Output the (x, y) coordinate of the center of the cell containing the given text.  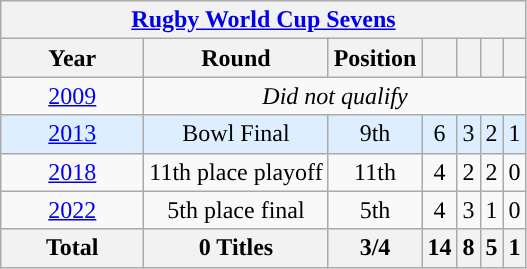
11th (375, 172)
5th place final (236, 210)
9th (375, 134)
5th (375, 210)
2013 (72, 134)
Did not qualify (335, 96)
2022 (72, 210)
Rugby World Cup Sevens (264, 20)
6 (440, 134)
Round (236, 58)
5 (492, 248)
Total (72, 248)
8 (468, 248)
Year (72, 58)
11th place playoff (236, 172)
Position (375, 58)
2009 (72, 96)
2018 (72, 172)
3/4 (375, 248)
0 Titles (236, 248)
Bowl Final (236, 134)
14 (440, 248)
